Provide the [x, y] coordinate of the cell's center where the given text is located.  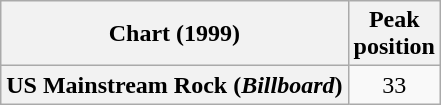
US Mainstream Rock (Billboard) [174, 85]
Chart (1999) [174, 34]
33 [394, 85]
Peakposition [394, 34]
